Return [x, y] of the center of cell containing provided text 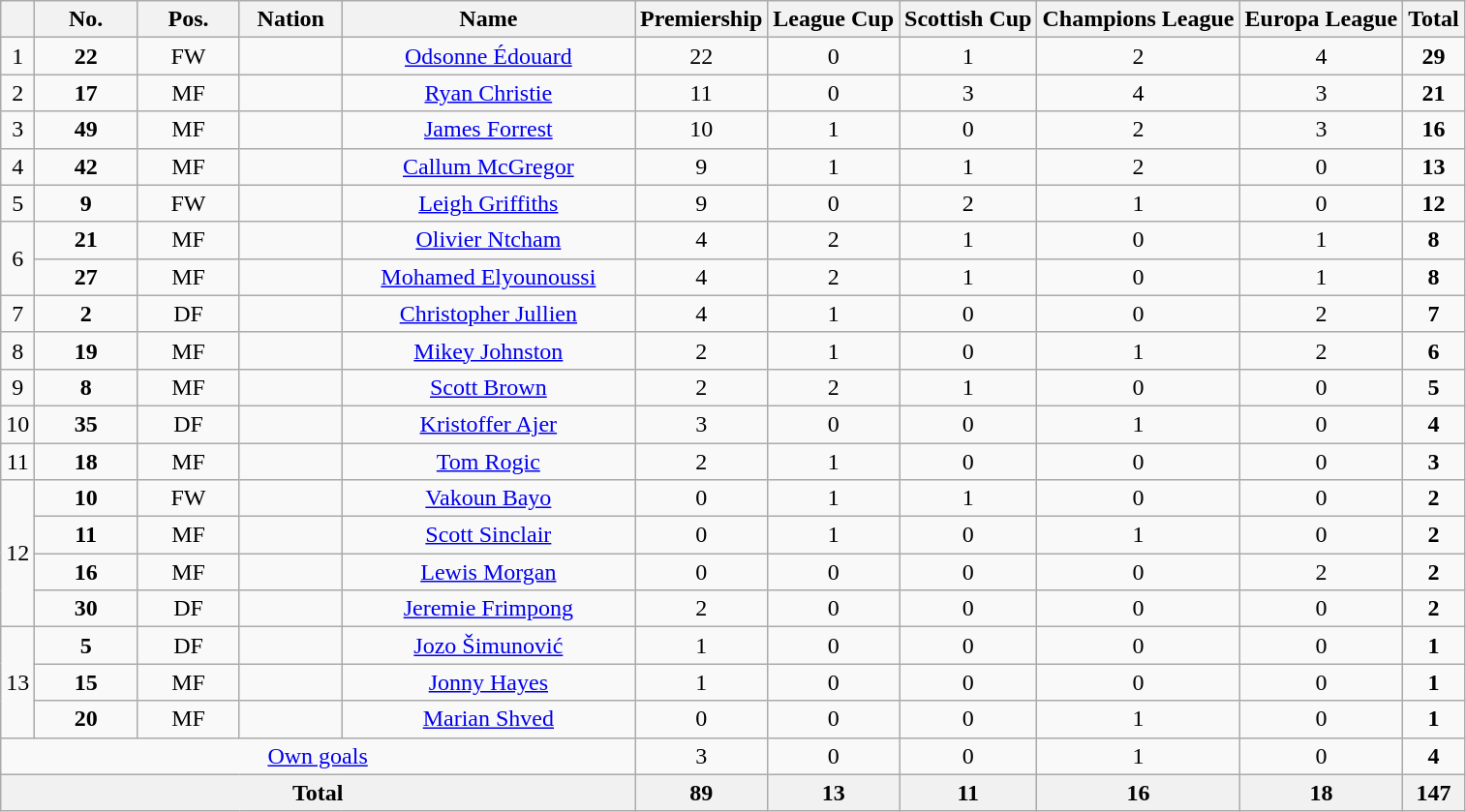
Mikey Johnston [488, 350]
30 [86, 609]
29 [1434, 56]
Ryan Christie [488, 93]
Jozo Šimunović [488, 646]
Jonny Hayes [488, 682]
Callum McGregor [488, 166]
James Forrest [488, 130]
Lewis Morgan [488, 572]
20 [86, 719]
147 [1434, 793]
27 [86, 277]
49 [86, 130]
Own goals [318, 756]
Marian Shved [488, 719]
Kristoffer Ajer [488, 424]
Europa League [1321, 19]
19 [86, 350]
Premiership [701, 19]
35 [86, 424]
Scottish Cup [968, 19]
Leigh Griffiths [488, 203]
Vakoun Bayo [488, 498]
Olivier Ntcham [488, 240]
League Cup [834, 19]
Champions League [1139, 19]
Tom Rogic [488, 462]
Jeremie Frimpong [488, 609]
89 [701, 793]
Scott Sinclair [488, 535]
Christopher Jullien [488, 314]
Pos. [189, 19]
No. [86, 19]
15 [86, 682]
Odsonne Édouard [488, 56]
Scott Brown [488, 387]
Mohamed Elyounoussi [488, 277]
42 [86, 166]
17 [86, 93]
Nation [290, 19]
Name [488, 19]
